Locate the cell with the specified text and output its (x, y) center coordinate. 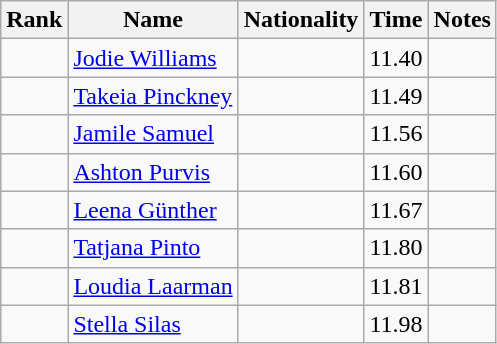
11.67 (396, 210)
Jodie Williams (153, 58)
11.80 (396, 248)
Ashton Purvis (153, 172)
Stella Silas (153, 324)
11.60 (396, 172)
11.98 (396, 324)
Rank (34, 20)
Nationality (301, 20)
Leena Günther (153, 210)
11.40 (396, 58)
Loudia Laarman (153, 286)
Name (153, 20)
Tatjana Pinto (153, 248)
11.49 (396, 96)
11.56 (396, 134)
Takeia Pinckney (153, 96)
11.81 (396, 286)
Jamile Samuel (153, 134)
Time (396, 20)
Notes (462, 20)
